Locate the cell with the specified text and output its [x, y] center coordinate. 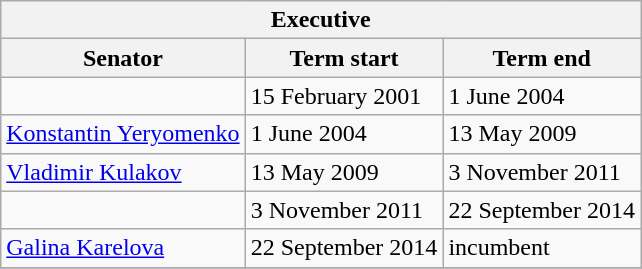
Executive [321, 20]
Vladimir Kulakov [123, 172]
Term end [542, 58]
Konstantin Yeryomenko [123, 134]
Term start [344, 58]
Senator [123, 58]
15 February 2001 [344, 96]
Galina Karelova [123, 248]
incumbent [542, 248]
